Provide the [x, y] coordinate of the cell's center where the given text is located.  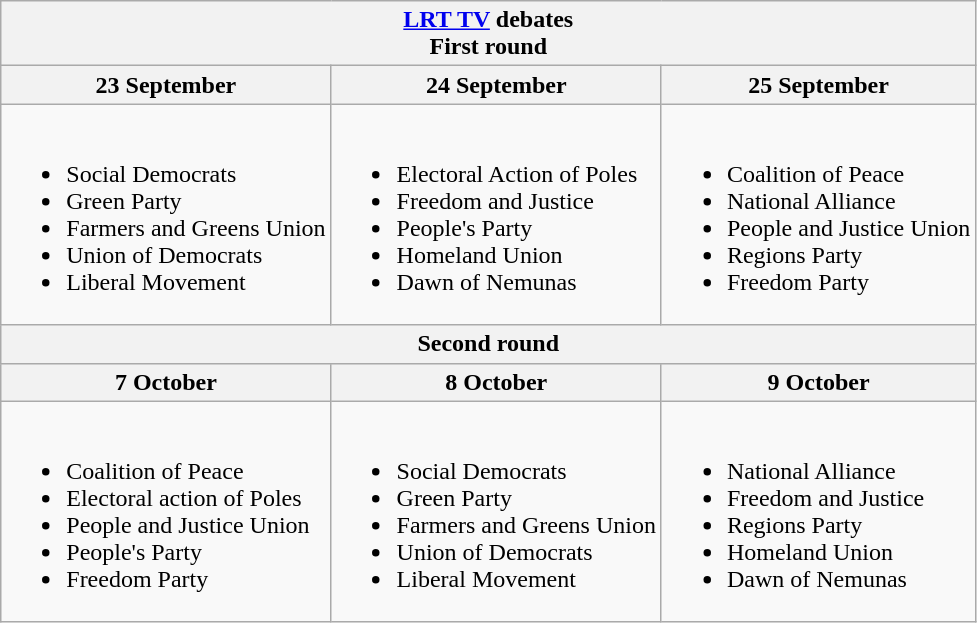
24 September [496, 85]
23 September [166, 85]
Second round [488, 344]
25 September [818, 85]
National AllianceFreedom and JusticeRegions PartyHomeland UnionDawn of Nemunas [818, 512]
Coalition of PeaceElectoral action of PolesPeople and Justice UnionPeople's PartyFreedom Party [166, 512]
7 October [166, 382]
9 October [818, 382]
Electoral Action of PolesFreedom and JusticePeople's PartyHomeland UnionDawn of Nemunas [496, 214]
Coalition of PeaceNational AlliancePeople and Justice UnionRegions PartyFreedom Party [818, 214]
LRT TV debatesFirst round [488, 34]
8 October [496, 382]
